Return [X, Y] of the center of cell containing provided text 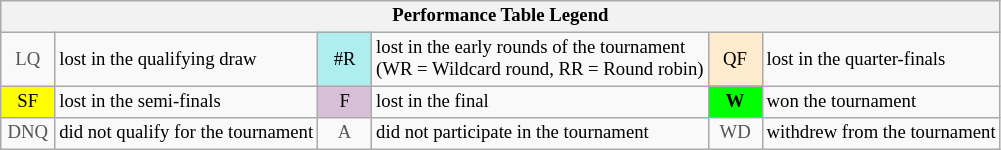
F [345, 102]
Performance Table Legend [500, 16]
won the tournament [881, 102]
A [345, 134]
lost in the early rounds of the tournament(WR = Wildcard round, RR = Round robin) [540, 60]
DNQ [28, 134]
lost in the quarter-finals [881, 60]
lost in the semi-finals [186, 102]
did not participate in the tournament [540, 134]
WD [735, 134]
lost in the qualifying draw [186, 60]
SF [28, 102]
LQ [28, 60]
withdrew from the tournament [881, 134]
#R [345, 60]
W [735, 102]
did not qualify for the tournament [186, 134]
lost in the final [540, 102]
QF [735, 60]
